Pinpoint the cell where the given text exists, returning its [X, Y] midpoint coordinate. 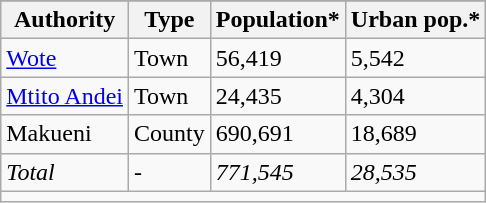
Mtito Andei [65, 96]
Total [65, 172]
56,419 [278, 58]
Wote [65, 58]
Type [169, 20]
24,435 [278, 96]
5,542 [415, 58]
Authority [65, 20]
4,304 [415, 96]
Makueni [65, 134]
18,689 [415, 134]
771,545 [278, 172]
County [169, 134]
Population* [278, 20]
690,691 [278, 134]
- [169, 172]
Urban pop.* [415, 20]
28,535 [415, 172]
